Provide the [X, Y] coordinate of the cell's center where the given text is located.  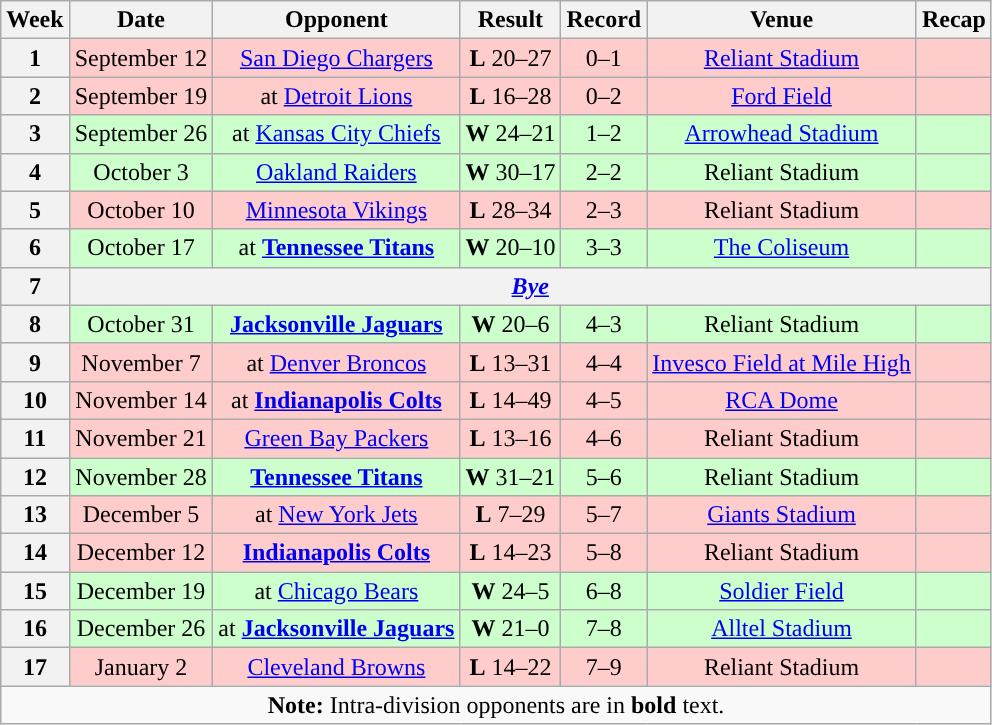
4–3 [604, 324]
8 [35, 324]
Ford Field [782, 96]
3 [35, 134]
5 [35, 210]
14 [35, 553]
Oakland Raiders [336, 172]
Invesco Field at Mile High [782, 362]
W 21–0 [510, 629]
at Indianapolis Colts [336, 400]
Opponent [336, 20]
5–6 [604, 477]
W 20–10 [510, 248]
1 [35, 58]
0–2 [604, 96]
W 20–6 [510, 324]
W 30–17 [510, 172]
6 [35, 248]
1–2 [604, 134]
Green Bay Packers [336, 438]
L 20–27 [510, 58]
October 3 [141, 172]
Soldier Field [782, 591]
San Diego Chargers [336, 58]
at Jacksonville Jaguars [336, 629]
Note: Intra-division opponents are in bold text. [496, 705]
November 14 [141, 400]
The Coliseum [782, 248]
11 [35, 438]
Date [141, 20]
Jacksonville Jaguars [336, 324]
October 31 [141, 324]
Recap [954, 20]
13 [35, 515]
November 7 [141, 362]
15 [35, 591]
L 13–31 [510, 362]
0–1 [604, 58]
September 26 [141, 134]
December 12 [141, 553]
4–6 [604, 438]
4–4 [604, 362]
L 14–23 [510, 553]
2–3 [604, 210]
Tennessee Titans [336, 477]
3–3 [604, 248]
at Denver Broncos [336, 362]
2–2 [604, 172]
November 28 [141, 477]
7–8 [604, 629]
W 24–5 [510, 591]
4 [35, 172]
L 13–16 [510, 438]
Venue [782, 20]
L 28–34 [510, 210]
12 [35, 477]
Record [604, 20]
September 19 [141, 96]
December 5 [141, 515]
at New York Jets [336, 515]
Indianapolis Colts [336, 553]
4–5 [604, 400]
W 31–21 [510, 477]
L 14–49 [510, 400]
10 [35, 400]
Minnesota Vikings [336, 210]
September 12 [141, 58]
at Kansas City Chiefs [336, 134]
December 19 [141, 591]
RCA Dome [782, 400]
Cleveland Browns [336, 667]
W 24–21 [510, 134]
L 7–29 [510, 515]
Bye [530, 286]
2 [35, 96]
L 14–22 [510, 667]
October 10 [141, 210]
17 [35, 667]
5–8 [604, 553]
7–9 [604, 667]
Result [510, 20]
January 2 [141, 667]
L 16–28 [510, 96]
October 17 [141, 248]
6–8 [604, 591]
16 [35, 629]
November 21 [141, 438]
Arrowhead Stadium [782, 134]
at Tennessee Titans [336, 248]
December 26 [141, 629]
Alltel Stadium [782, 629]
Week [35, 20]
9 [35, 362]
7 [35, 286]
at Detroit Lions [336, 96]
at Chicago Bears [336, 591]
Giants Stadium [782, 515]
5–7 [604, 515]
